Output the (x, y) coordinate of the center of the cell containing the given text.  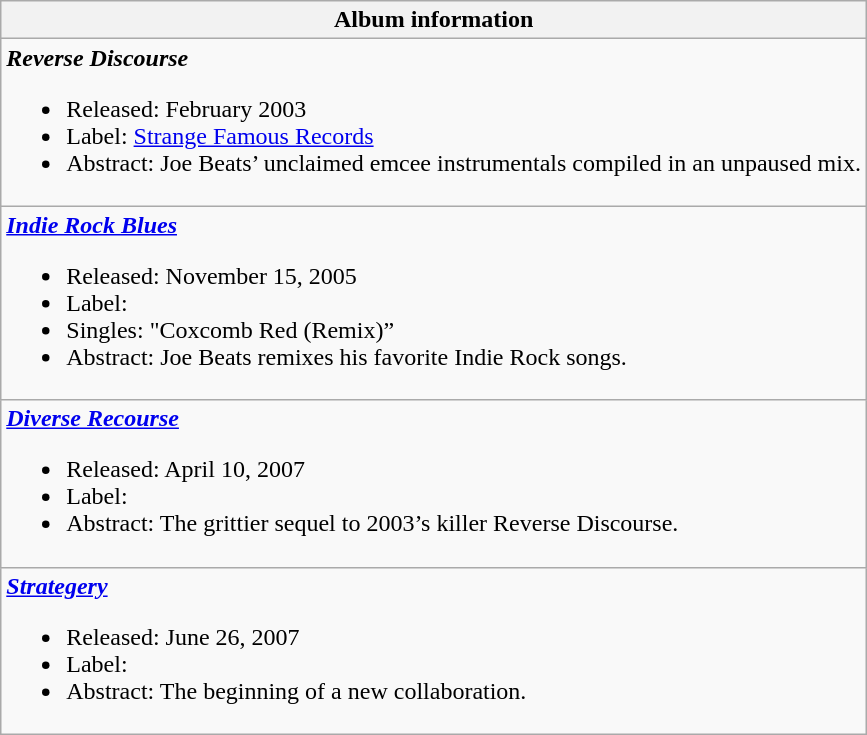
StrategeryReleased: June 26, 2007Label: Abstract: The beginning of a new collaboration. (434, 650)
Diverse RecourseReleased: April 10, 2007Label: Abstract: The grittier sequel to 2003’s killer Reverse Discourse. (434, 484)
Reverse DiscourseReleased: February 2003Label: Strange Famous RecordsAbstract: Joe Beats’ unclaimed emcee instrumentals compiled in an unpaused mix. (434, 122)
Indie Rock BluesReleased: November 15, 2005Label: Singles: "Coxcomb Red (Remix)”Abstract: Joe Beats remixes his favorite Indie Rock songs. (434, 303)
Album information (434, 20)
